Find where the given text appears and provide that cell's center as [x, y] coordinate. 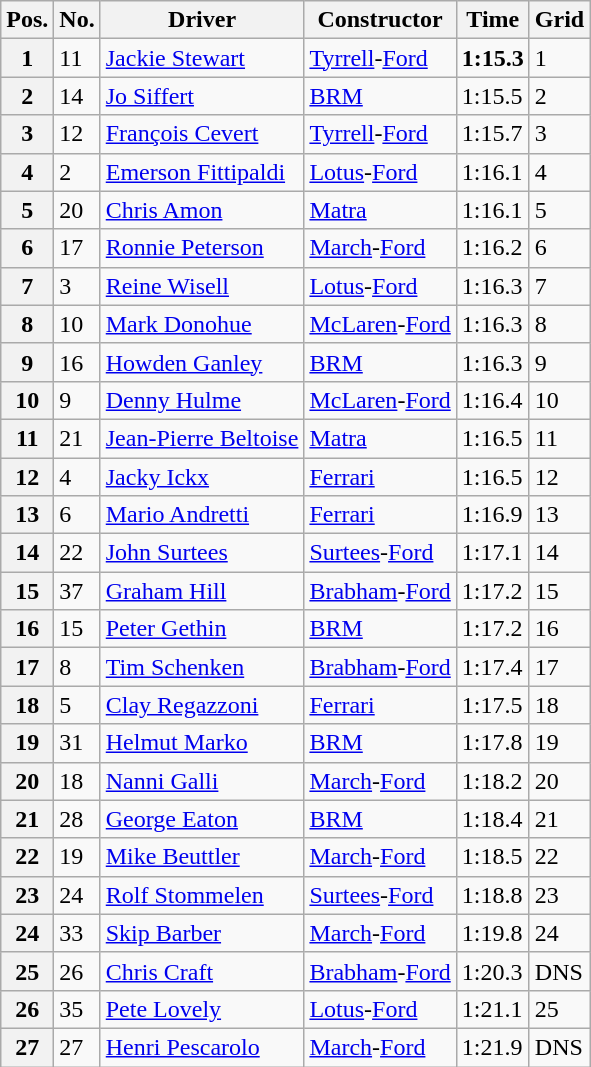
1:18.8 [492, 895]
Jean-Pierre Beltoise [202, 438]
Nanni Galli [202, 781]
28 [77, 819]
37 [77, 591]
Mike Beuttler [202, 857]
Denny Hulme [202, 400]
Emerson Fittipaldi [202, 172]
Tim Schenken [202, 667]
Howden Ganley [202, 362]
1:18.5 [492, 857]
No. [77, 20]
Skip Barber [202, 933]
1:19.8 [492, 933]
Driver [202, 20]
Ronnie Peterson [202, 248]
Grid [559, 20]
Mario Andretti [202, 515]
François Cevert [202, 134]
Chris Amon [202, 210]
Time [492, 20]
1:15.5 [492, 96]
Rolf Stommelen [202, 895]
1:16.9 [492, 515]
1:17.4 [492, 667]
Henri Pescarolo [202, 1047]
1:20.3 [492, 971]
Constructor [380, 20]
1:21.1 [492, 1009]
Jacky Ickx [202, 477]
1:18.4 [492, 819]
Chris Craft [202, 971]
33 [77, 933]
Reine Wisell [202, 286]
1:16.4 [492, 400]
1:17.1 [492, 553]
1:15.7 [492, 134]
George Eaton [202, 819]
Jackie Stewart [202, 58]
Graham Hill [202, 591]
Pos. [28, 20]
Clay Regazzoni [202, 705]
1:21.9 [492, 1047]
Jo Siffert [202, 96]
Mark Donohue [202, 324]
31 [77, 743]
Peter Gethin [202, 629]
1:15.3 [492, 58]
35 [77, 1009]
Pete Lovely [202, 1009]
Helmut Marko [202, 743]
John Surtees [202, 553]
1:16.2 [492, 248]
1:18.2 [492, 781]
1:17.8 [492, 743]
1:17.5 [492, 705]
